Determine the (x, y) coordinate at the center of the cell enclosing the given text.  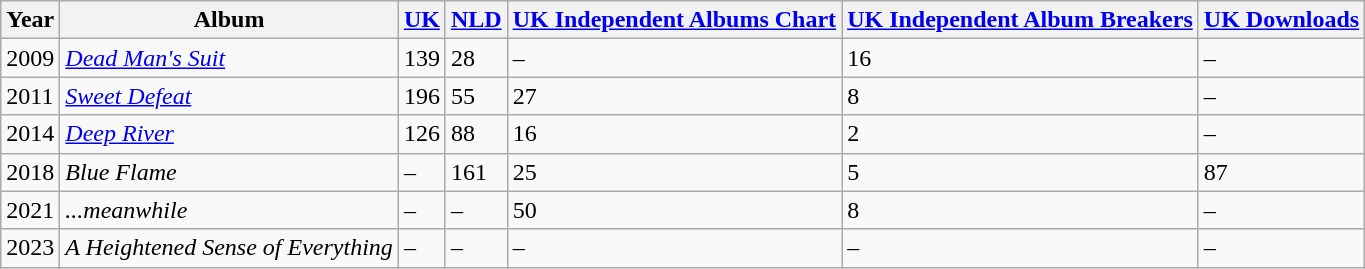
UK Independent Album Breakers (1020, 20)
2 (1020, 134)
196 (422, 96)
Year (30, 20)
50 (674, 210)
5 (1020, 172)
...meanwhile (230, 210)
2023 (30, 248)
2014 (30, 134)
25 (674, 172)
Sweet Defeat (230, 96)
UK (422, 20)
28 (476, 58)
27 (674, 96)
55 (476, 96)
139 (422, 58)
126 (422, 134)
161 (476, 172)
UK Independent Albums Chart (674, 20)
Dead Man's Suit (230, 58)
2021 (30, 210)
Blue Flame (230, 172)
2018 (30, 172)
UK Downloads (1281, 20)
Album (230, 20)
2009 (30, 58)
87 (1281, 172)
2011 (30, 96)
88 (476, 134)
Deep River (230, 134)
NLD (476, 20)
A Heightened Sense of Everything (230, 248)
